Find where the given text appears and provide that cell's center as [x, y] coordinate. 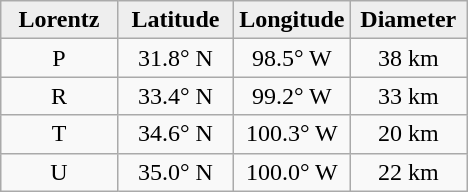
35.0° N [175, 172]
38 km [408, 58]
R [59, 96]
Longitude [292, 20]
98.5° W [292, 58]
34.6° N [175, 134]
31.8° N [175, 58]
20 km [408, 134]
22 km [408, 172]
100.3° W [292, 134]
100.0° W [292, 172]
T [59, 134]
U [59, 172]
Latitude [175, 20]
Diameter [408, 20]
Lorentz [59, 20]
99.2° W [292, 96]
33 km [408, 96]
33.4° N [175, 96]
P [59, 58]
